Search for the cell housing the specified text and yield its (x, y) center coordinate. 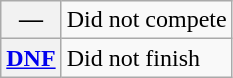
DNF (31, 58)
— (31, 20)
Did not compete (146, 20)
Did not finish (146, 58)
